Return the [x, y] coordinate for the center point of the cell that contains the specified text.  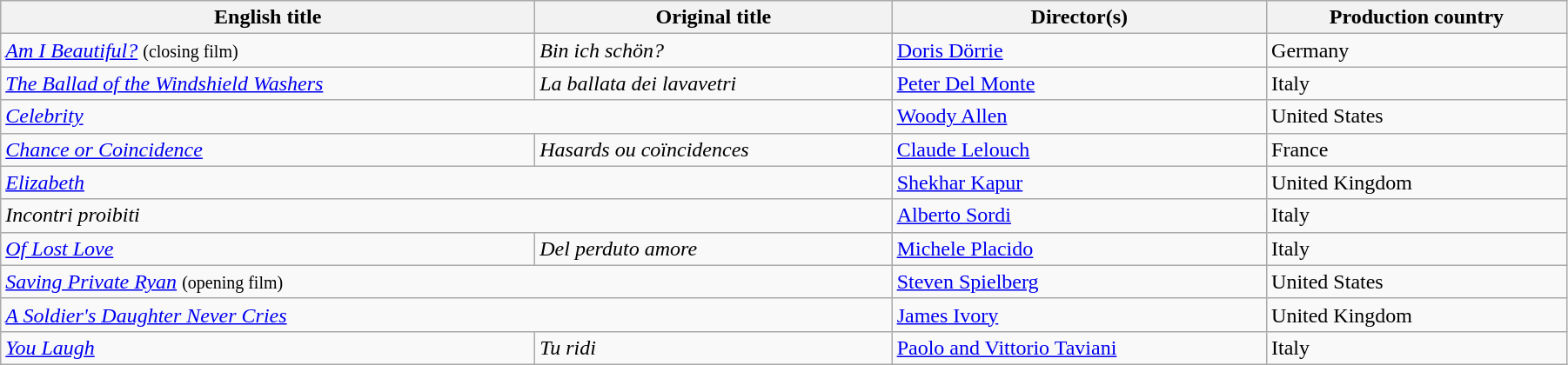
Paolo and Vittorio Taviani [1079, 348]
Chance or Coincidence [268, 149]
You Laugh [268, 348]
Michele Placido [1079, 249]
English title [268, 17]
Hasards ou coïncidences [714, 149]
Elizabeth [446, 182]
Woody Allen [1079, 116]
Am I Beautiful? (closing film) [268, 50]
Incontri proibiti [446, 216]
Celebrity [446, 116]
Director(s) [1079, 17]
Peter Del Monte [1079, 83]
La ballata dei lavavetri [714, 83]
Steven Spielberg [1079, 282]
Tu ridi [714, 348]
Claude Lelouch [1079, 149]
France [1417, 149]
Shekhar Kapur [1079, 182]
Germany [1417, 50]
Production country [1417, 17]
A Soldier's Daughter Never Cries [446, 315]
Alberto Sordi [1079, 216]
Bin ich schön? [714, 50]
Of Lost Love [268, 249]
Doris Dörrie [1079, 50]
Saving Private Ryan (opening film) [446, 282]
Original title [714, 17]
Del perduto amore [714, 249]
James Ivory [1079, 315]
The Ballad of the Windshield Washers [268, 83]
